Pinpoint the cell where the given text exists, returning its (x, y) midpoint coordinate. 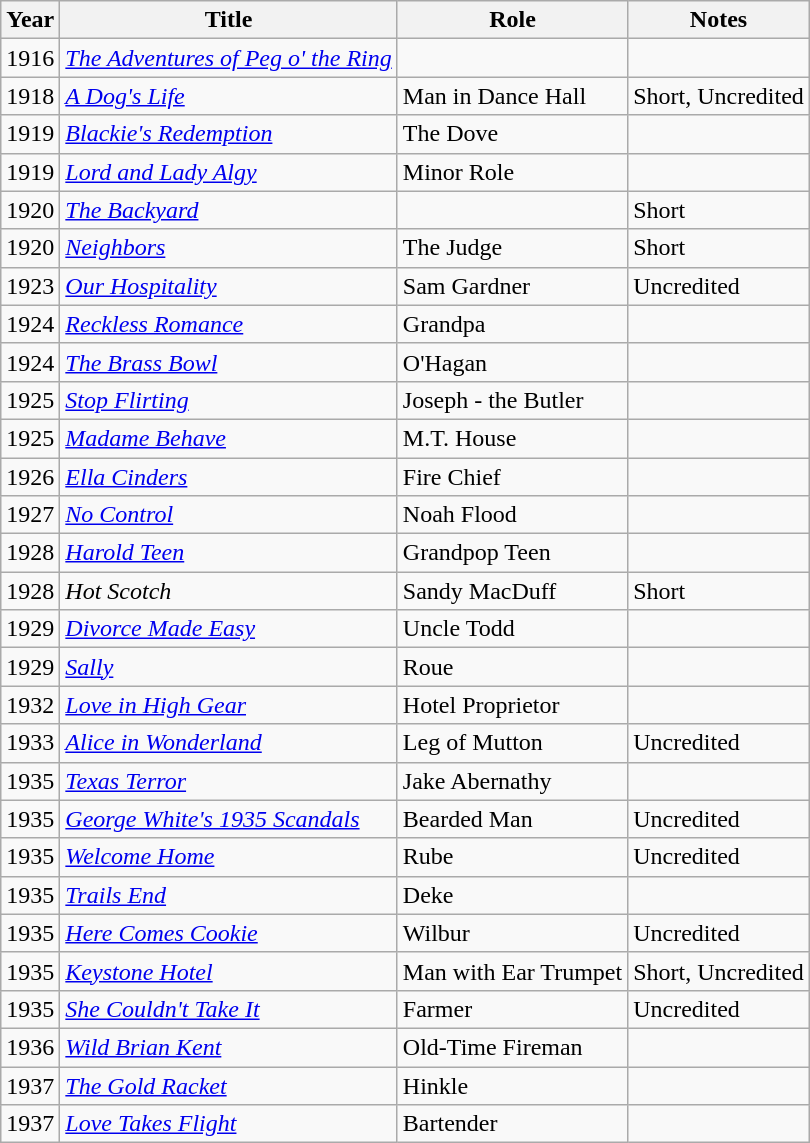
The Brass Bowl (228, 362)
The Dove (512, 134)
O'Hagan (512, 362)
Texas Terror (228, 781)
Grandpop Teen (512, 553)
Role (512, 20)
Deke (512, 895)
Sandy MacDuff (512, 591)
1933 (30, 743)
1927 (30, 515)
1926 (30, 477)
Wilbur (512, 933)
Notes (719, 20)
1923 (30, 286)
Roue (512, 667)
1932 (30, 705)
Reckless Romance (228, 324)
Minor Role (512, 172)
A Dog's Life (228, 96)
Jake Abernathy (512, 781)
Year (30, 20)
Bartender (512, 1124)
Alice in Wonderland (228, 743)
Noah Flood (512, 515)
Grandpa (512, 324)
Neighbors (228, 248)
Trails End (228, 895)
Rube (512, 857)
Blackie's Redemption (228, 134)
Love Takes Flight (228, 1124)
Harold Teen (228, 553)
Love in High Gear (228, 705)
Welcome Home (228, 857)
1936 (30, 1047)
Uncle Todd (512, 629)
Hotel Proprietor (512, 705)
The Judge (512, 248)
The Backyard (228, 210)
Hinkle (512, 1085)
Fire Chief (512, 477)
Keystone Hotel (228, 971)
Divorce Made Easy (228, 629)
Here Comes Cookie (228, 933)
The Gold Racket (228, 1085)
Leg of Mutton (512, 743)
George White's 1935 Scandals (228, 819)
Farmer (512, 1009)
M.T. House (512, 438)
Hot Scotch (228, 591)
Joseph - the Butler (512, 400)
Title (228, 20)
Stop Flirting (228, 400)
Lord and Lady Algy (228, 172)
The Adventures of Peg o' the Ring (228, 58)
Man with Ear Trumpet (512, 971)
Ella Cinders (228, 477)
She Couldn't Take It (228, 1009)
No Control (228, 515)
Wild Brian Kent (228, 1047)
1918 (30, 96)
1916 (30, 58)
Sam Gardner (512, 286)
Sally (228, 667)
Old-Time Fireman (512, 1047)
Bearded Man (512, 819)
Madame Behave (228, 438)
Man in Dance Hall (512, 96)
Our Hospitality (228, 286)
